Find where the given text appears and provide that cell's center as (X, Y) coordinate. 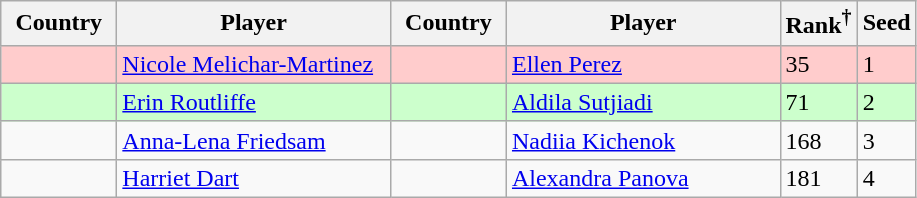
168 (818, 140)
Nadiia Kichenok (643, 140)
35 (818, 64)
181 (818, 178)
3 (886, 140)
Erin Routliffe (254, 102)
1 (886, 64)
71 (818, 102)
4 (886, 178)
2 (886, 102)
Ellen Perez (643, 64)
Seed (886, 24)
Aldila Sutjiadi (643, 102)
Harriet Dart (254, 178)
Rank† (818, 24)
Nicole Melichar-Martinez (254, 64)
Anna-Lena Friedsam (254, 140)
Alexandra Panova (643, 178)
